Locate the cell with the specified text and output its (X, Y) center coordinate. 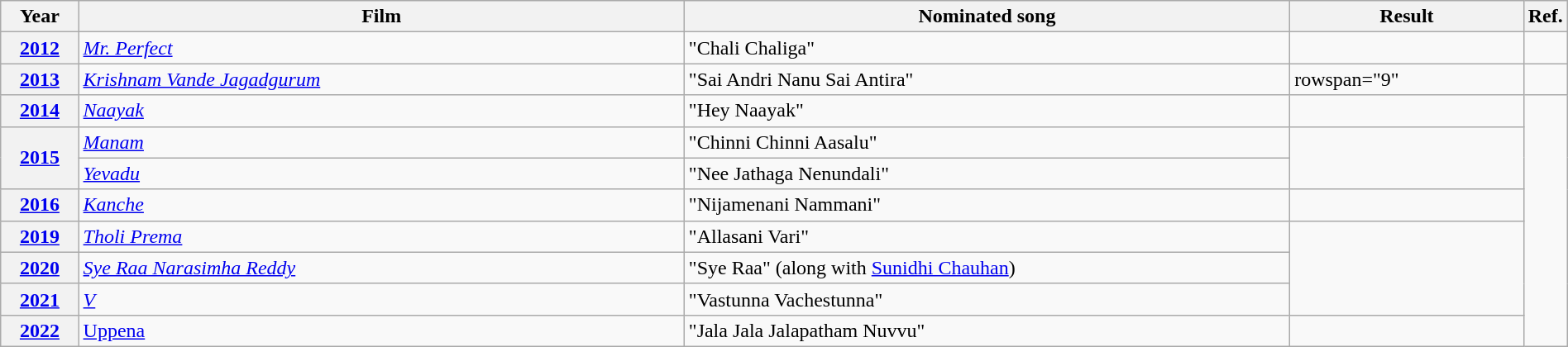
"Nee Jathaga Nenundali" (987, 173)
Mr. Perfect (381, 48)
Year (40, 17)
2016 (40, 205)
Film (381, 17)
Sye Raa Narasimha Reddy (381, 268)
Result (1408, 17)
Tholi Prema (381, 236)
"Sai Andri Nanu Sai Antira" (987, 79)
Yevadu (381, 173)
2022 (40, 330)
"Jala Jala Jalapatham Nuvvu" (987, 330)
Krishnam Vande Jagadgurum (381, 79)
2020 (40, 268)
2012 (40, 48)
Kanche (381, 205)
"Hey Naayak" (987, 111)
"Sye Raa" (along with Sunidhi Chauhan) (987, 268)
Ref. (1545, 17)
2015 (40, 158)
"Nijamenani Nammani" (987, 205)
2021 (40, 299)
"Vastunna Vachestunna" (987, 299)
2013 (40, 79)
2019 (40, 236)
Naayak (381, 111)
"Allasani Vari" (987, 236)
"Chali Chaliga" (987, 48)
2014 (40, 111)
Uppena (381, 330)
Manam (381, 142)
rowspan="9" (1408, 79)
"Chinni Chinni Aasalu" (987, 142)
Nominated song (987, 17)
V (381, 299)
